Find where the given text appears and provide that cell's center as [X, Y] coordinate. 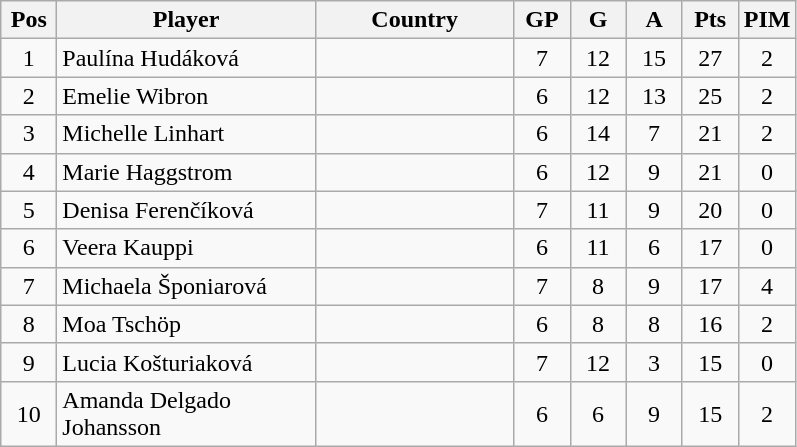
A [654, 20]
Moa Tschöp [186, 324]
Michaela Šponiarová [186, 286]
Marie Haggstrom [186, 172]
Player [186, 20]
PIM [767, 20]
Emelie Wibron [186, 96]
10 [29, 414]
Veera Kauppi [186, 248]
25 [710, 96]
GP [542, 20]
Amanda Delgado Johansson [186, 414]
Country [414, 20]
20 [710, 210]
Pts [710, 20]
Denisa Ferenčíková [186, 210]
27 [710, 58]
14 [598, 134]
Pos [29, 20]
Michelle Linhart [186, 134]
G [598, 20]
1 [29, 58]
13 [654, 96]
Paulína Hudáková [186, 58]
Lucia Košturiaková [186, 362]
5 [29, 210]
16 [710, 324]
